Search for the cell housing the specified text and yield its (X, Y) center coordinate. 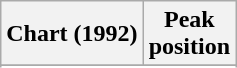
Peak position (189, 34)
Chart (1992) (72, 34)
